Output the (X, Y) coordinate of the center of the cell containing the given text.  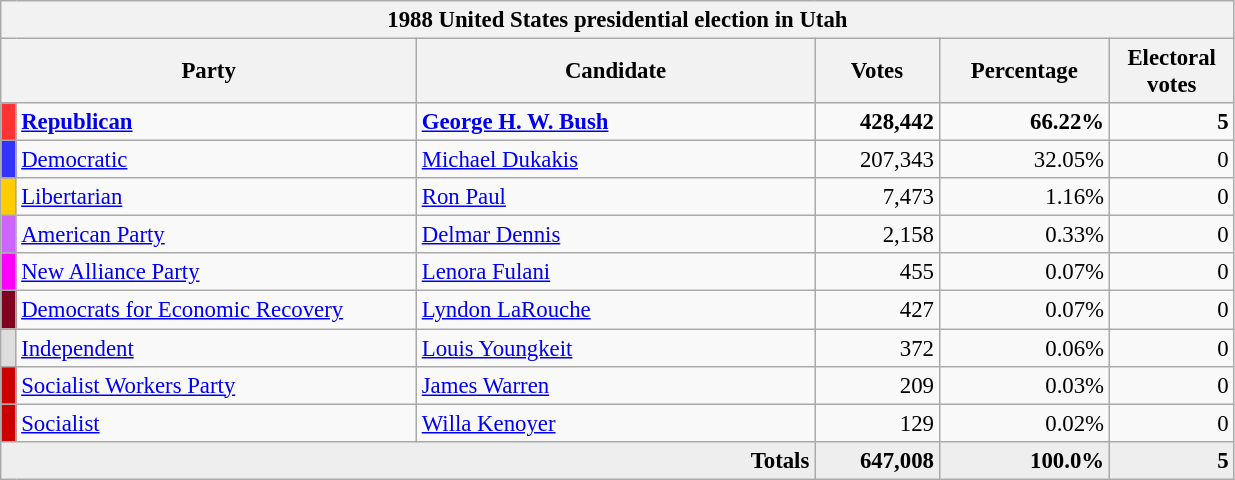
455 (878, 273)
1988 United States presidential election in Utah (618, 20)
Votes (878, 72)
0.03% (1024, 385)
Democratic (216, 160)
Percentage (1024, 72)
Socialist (216, 423)
Totals (408, 460)
1.16% (1024, 197)
66.22% (1024, 122)
2,158 (878, 235)
100.0% (1024, 460)
7,473 (878, 197)
Willa Kenoyer (615, 423)
0.02% (1024, 423)
James Warren (615, 385)
0.06% (1024, 348)
Democrats for Economic Recovery (216, 310)
Delmar Dennis (615, 235)
Lenora Fulani (615, 273)
Party (209, 72)
372 (878, 348)
Ron Paul (615, 197)
Independent (216, 348)
647,008 (878, 460)
Socialist Workers Party (216, 385)
32.05% (1024, 160)
0.33% (1024, 235)
New Alliance Party (216, 273)
American Party (216, 235)
207,343 (878, 160)
Michael Dukakis (615, 160)
129 (878, 423)
George H. W. Bush (615, 122)
Libertarian (216, 197)
428,442 (878, 122)
Louis Youngkeit (615, 348)
427 (878, 310)
209 (878, 385)
Candidate (615, 72)
Lyndon LaRouche (615, 310)
Electoral votes (1172, 72)
Republican (216, 122)
